Scan for the cell matching the given text and deliver its [x, y] coordinate at center. 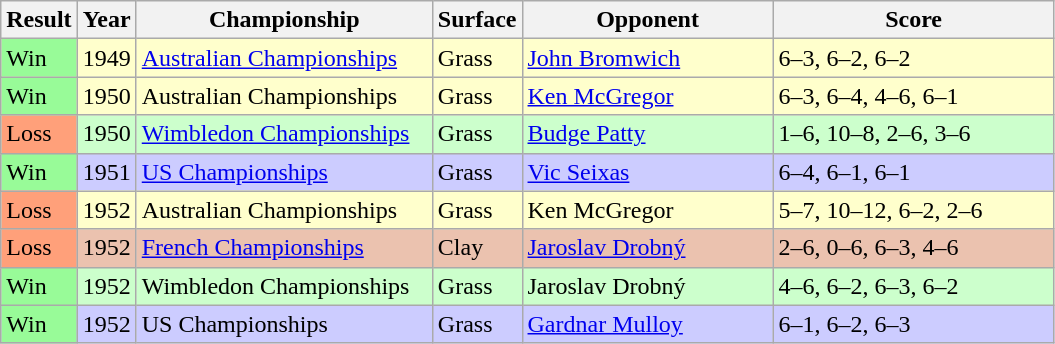
John Bromwich [648, 58]
Vic Seixas [648, 172]
1–6, 10–8, 2–6, 3–6 [914, 134]
French Championships [284, 248]
1949 [106, 58]
2–6, 0–6, 6–3, 4–6 [914, 248]
Result [39, 20]
Surface [477, 20]
Opponent [648, 20]
6–3, 6–4, 4–6, 6–1 [914, 96]
6–4, 6–1, 6–1 [914, 172]
1951 [106, 172]
6–1, 6–2, 6–3 [914, 324]
5–7, 10–12, 6–2, 2–6 [914, 210]
Year [106, 20]
Budge Patty [648, 134]
4–6, 6–2, 6–3, 6–2 [914, 286]
Gardnar Mulloy [648, 324]
6–3, 6–2, 6–2 [914, 58]
Score [914, 20]
Championship [284, 20]
Clay [477, 248]
